Search for the cell housing the specified text and yield its [X, Y] center coordinate. 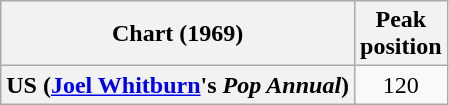
Chart (1969) [178, 34]
Peakposition [401, 34]
US (Joel Whitburn's Pop Annual) [178, 85]
120 [401, 85]
